Provide the [x, y] coordinate of the cell's center where the given text is located.  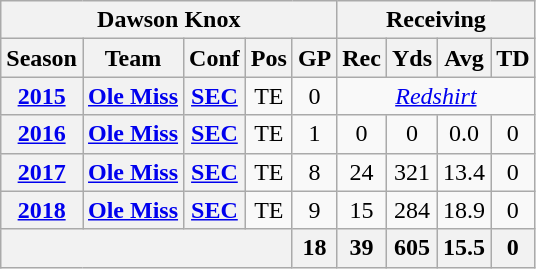
13.4 [464, 172]
Rec [362, 58]
2016 [42, 134]
18 [314, 248]
Conf [215, 58]
Team [132, 58]
0.0 [464, 134]
GP [314, 58]
Receiving [436, 20]
321 [412, 172]
Redshirt [436, 96]
Pos [268, 58]
15.5 [464, 248]
Dawson Knox [169, 20]
1 [314, 134]
39 [362, 248]
Season [42, 58]
Avg [464, 58]
15 [362, 210]
24 [362, 172]
2018 [42, 210]
2017 [42, 172]
284 [412, 210]
8 [314, 172]
9 [314, 210]
605 [412, 248]
Yds [412, 58]
2015 [42, 96]
TD [513, 58]
18.9 [464, 210]
